For the text-containing cell, return its midpoint in (X, Y) coordinate format. 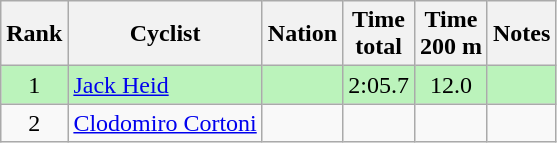
Nation (302, 34)
Timetotal (379, 34)
Cyclist (165, 34)
2 (34, 123)
Clodomiro Cortoni (165, 123)
1 (34, 85)
Time200 m (450, 34)
Jack Heid (165, 85)
12.0 (450, 85)
2:05.7 (379, 85)
Rank (34, 34)
Notes (521, 34)
